Output the [x, y] coordinate of the center of the cell containing the given text.  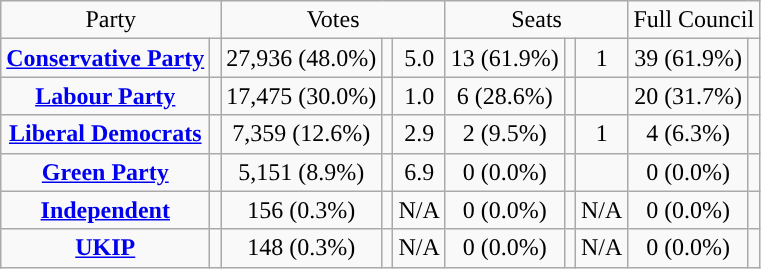
Full Council [694, 20]
UKIP [106, 248]
17,475 (30.0%) [302, 96]
7,359 (12.6%) [302, 134]
5.0 [419, 58]
Green Party [106, 172]
148 (0.3%) [302, 248]
Liberal Democrats [106, 134]
20 (31.7%) [688, 96]
156 (0.3%) [302, 210]
5,151 (8.9%) [302, 172]
27,936 (48.0%) [302, 58]
13 (61.9%) [504, 58]
2.9 [419, 134]
6.9 [419, 172]
1.0 [419, 96]
Labour Party [106, 96]
Votes [334, 20]
Seats [536, 20]
6 (28.6%) [504, 96]
Independent [106, 210]
Conservative Party [106, 58]
2 (9.5%) [504, 134]
39 (61.9%) [688, 58]
Party [111, 20]
4 (6.3%) [688, 134]
